Locate the cell with the specified text and output its (X, Y) center coordinate. 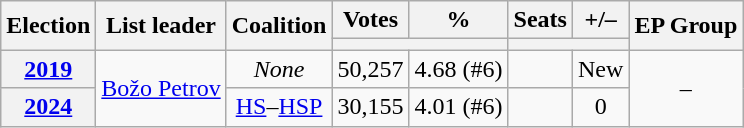
2019 (48, 69)
% (458, 20)
Seats (540, 20)
– (686, 88)
4.01 (#6) (458, 107)
New (600, 69)
List leader (161, 26)
0 (600, 107)
None (279, 69)
2024 (48, 107)
Votes (370, 20)
EP Group (686, 26)
Coalition (279, 26)
Election (48, 26)
30,155 (370, 107)
HS–HSP (279, 107)
+/– (600, 20)
4.68 (#6) (458, 69)
Božo Petrov (161, 88)
50,257 (370, 69)
